Search for the cell housing the specified text and yield its (x, y) center coordinate. 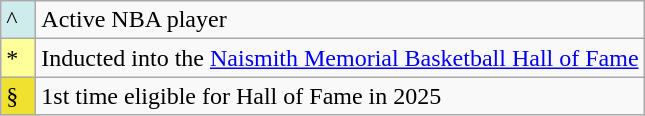
1st time eligible for Hall of Fame in 2025 (340, 96)
§ (18, 96)
^ (18, 20)
Active NBA player (340, 20)
Inducted into the Naismith Memorial Basketball Hall of Fame (340, 58)
* (18, 58)
